Determine the (X, Y) coordinate at the center of the cell enclosing the given text.  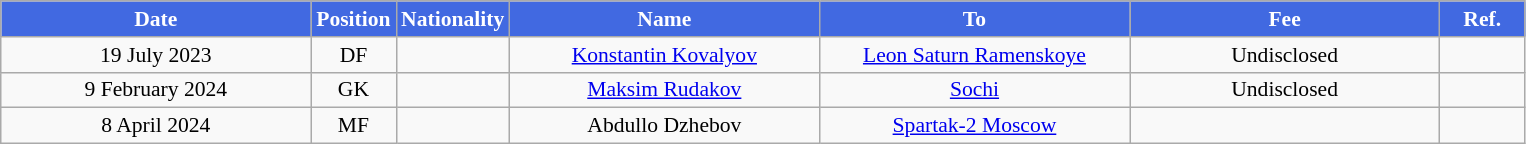
Maksim Rudakov (664, 90)
Nationality (452, 19)
Abdullo Dzhebov (664, 126)
Ref. (1482, 19)
Name (664, 19)
19 July 2023 (156, 55)
GK (354, 90)
8 April 2024 (156, 126)
Position (354, 19)
Spartak-2 Moscow (974, 126)
Date (156, 19)
Fee (1285, 19)
Sochi (974, 90)
To (974, 19)
9 February 2024 (156, 90)
DF (354, 55)
Konstantin Kovalyov (664, 55)
Leon Saturn Ramenskoye (974, 55)
MF (354, 126)
